Capture the cell that displays the provided text and extract its (x, y) central coordinate. 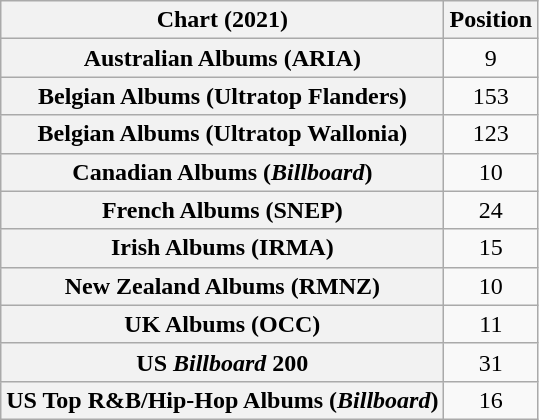
Chart (2021) (222, 20)
31 (491, 362)
11 (491, 324)
New Zealand Albums (RMNZ) (222, 286)
French Albums (SNEP) (222, 210)
Belgian Albums (Ultratop Wallonia) (222, 134)
153 (491, 96)
Australian Albums (ARIA) (222, 58)
15 (491, 248)
Position (491, 20)
Belgian Albums (Ultratop Flanders) (222, 96)
Irish Albums (IRMA) (222, 248)
UK Albums (OCC) (222, 324)
9 (491, 58)
24 (491, 210)
US Billboard 200 (222, 362)
16 (491, 400)
123 (491, 134)
Canadian Albums (Billboard) (222, 172)
US Top R&B/Hip-Hop Albums (Billboard) (222, 400)
